Pinpoint the cell where the given text exists, returning its (X, Y) midpoint coordinate. 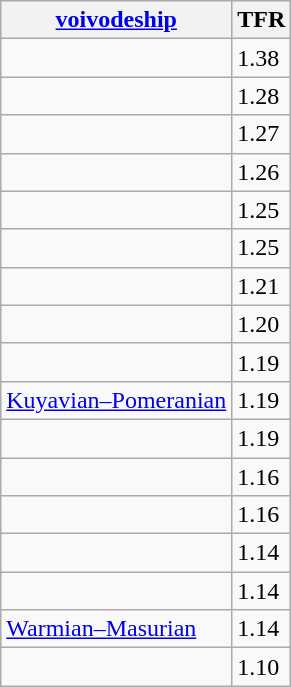
1.28 (262, 96)
1.21 (262, 286)
Warmian–Masurian (116, 629)
1.26 (262, 172)
1.10 (262, 667)
1.27 (262, 134)
1.38 (262, 58)
TFR (262, 20)
voivodeship (116, 20)
1.20 (262, 324)
Kuyavian–Pomeranian (116, 400)
